From the cell containing the given text, extract its center point as [x, y] coordinate. 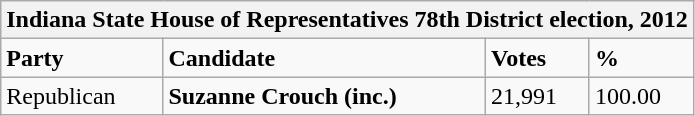
% [641, 58]
Party [82, 58]
100.00 [641, 96]
Candidate [324, 58]
Indiana State House of Representatives 78th District election, 2012 [348, 20]
Suzanne Crouch (inc.) [324, 96]
21,991 [538, 96]
Republican [82, 96]
Votes [538, 58]
